Pinpoint the cell where the given text exists, returning its (X, Y) midpoint coordinate. 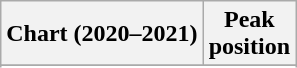
Peakposition (249, 34)
Chart (2020–2021) (102, 34)
